Find where the given text appears and provide that cell's center as [x, y] coordinate. 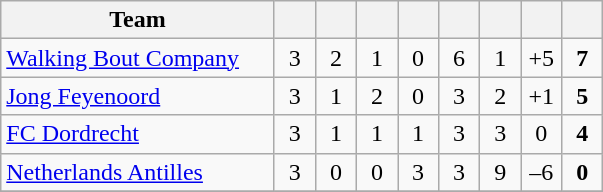
6 [460, 58]
Netherlands Antilles [138, 172]
5 [582, 96]
FC Dordrecht [138, 134]
Jong Feyenoord [138, 96]
9 [500, 172]
+5 [542, 58]
–6 [542, 172]
4 [582, 134]
+1 [542, 96]
Team [138, 20]
7 [582, 58]
Walking Bout Company [138, 58]
